Extract the [x, y] coordinate from the center of the cell holding the provided text.  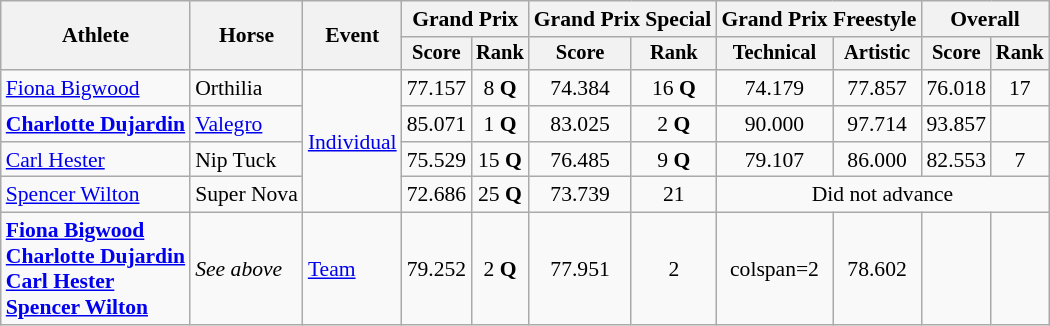
85.071 [436, 124]
colspan=2 [774, 269]
Grand Prix [466, 19]
9 Q [674, 160]
Spencer Wilton [96, 195]
77.857 [878, 88]
Orthilia [246, 88]
Did not advance [882, 195]
79.107 [774, 160]
Horse [246, 36]
73.739 [580, 195]
Grand Prix Freestyle [818, 19]
76.485 [580, 160]
97.714 [878, 124]
86.000 [878, 160]
Super Nova [246, 195]
Technical [774, 54]
15 Q [500, 160]
17 [1020, 88]
Nip Tuck [246, 160]
72.686 [436, 195]
Team [352, 269]
2 [674, 269]
74.179 [774, 88]
79.252 [436, 269]
76.018 [956, 88]
Grand Prix Special [623, 19]
Event [352, 36]
21 [674, 195]
Carl Hester [96, 160]
83.025 [580, 124]
74.384 [580, 88]
Athlete [96, 36]
Fiona Bigwood [96, 88]
Fiona BigwoodCharlotte DujardinCarl HesterSpencer Wilton [96, 269]
Individual [352, 141]
7 [1020, 160]
78.602 [878, 269]
25 Q [500, 195]
82.553 [956, 160]
77.951 [580, 269]
77.157 [436, 88]
Valegro [246, 124]
Overall [986, 19]
93.857 [956, 124]
16 Q [674, 88]
90.000 [774, 124]
Artistic [878, 54]
1 Q [500, 124]
Charlotte Dujardin [96, 124]
See above [246, 269]
8 Q [500, 88]
75.529 [436, 160]
